Determine the (X, Y) coordinate at the center of the cell enclosing the given text.  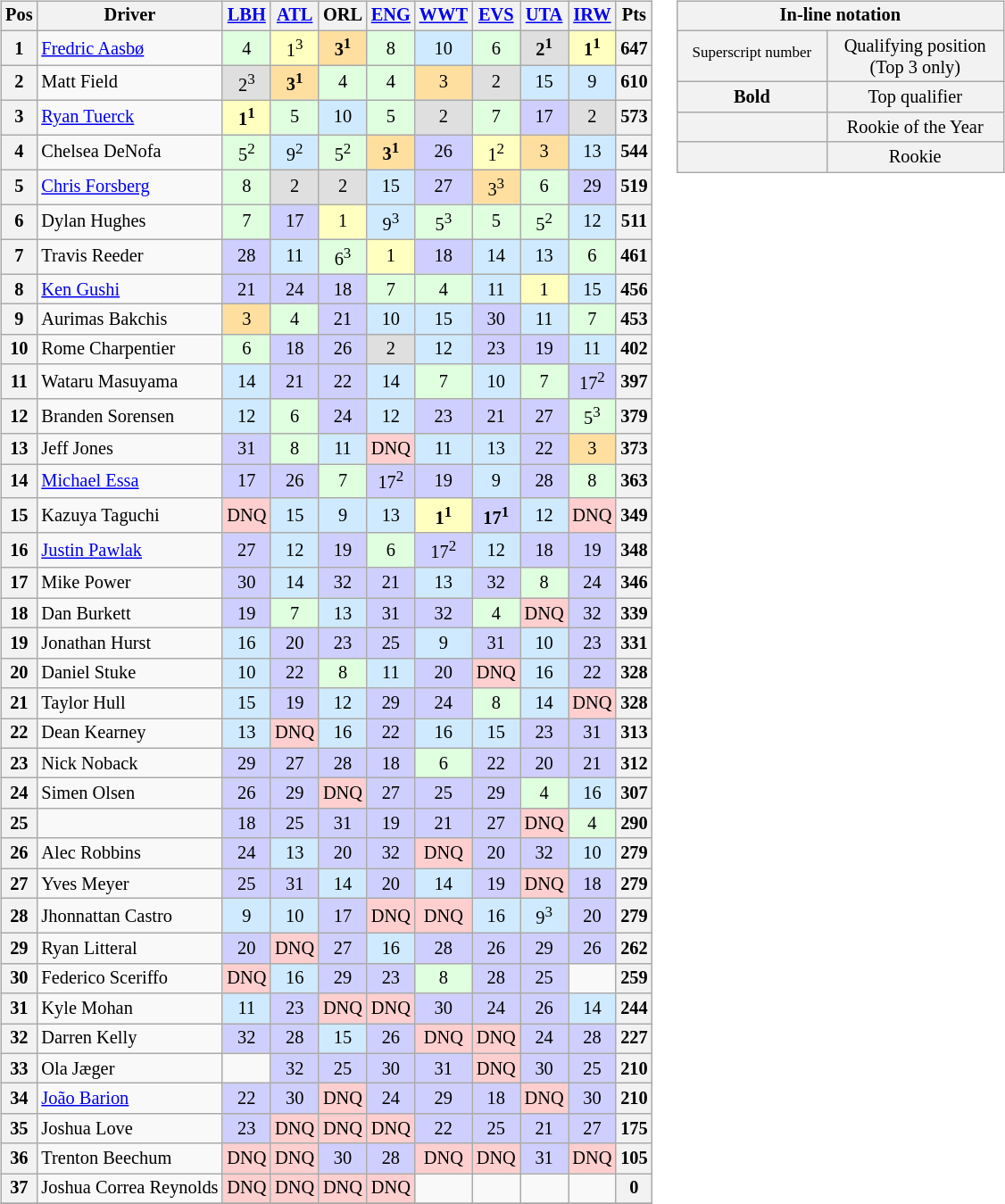
63 (343, 257)
Jhonnattan Castro (129, 916)
610 (634, 82)
ENG (391, 16)
Yves Meyer (129, 884)
João Barion (129, 1099)
Branden Sorensen (129, 416)
312 (634, 763)
Ryan Litteral (129, 949)
Driver (129, 16)
379 (634, 416)
Justin Pawlak (129, 550)
259 (634, 978)
290 (634, 824)
573 (634, 118)
244 (634, 1009)
Joshua Love (129, 1128)
Wataru Masuyama (129, 382)
647 (634, 48)
Qualifying position(Top 3 only) (915, 56)
37 (19, 1189)
373 (634, 449)
Bold (752, 97)
105 (634, 1158)
Ken Gushi (129, 289)
Kyle Mohan (129, 1009)
307 (634, 793)
339 (634, 613)
In-line notation (840, 16)
Superscript number (752, 56)
175 (634, 1128)
WWT (444, 16)
ORL (343, 16)
397 (634, 382)
Simen Olsen (129, 793)
Dean Kearney (129, 734)
Ola Jæger (129, 1068)
Pos (19, 16)
UTA (544, 16)
92 (295, 152)
Federico Sceriffo (129, 978)
35 (19, 1128)
Dan Burkett (129, 613)
Daniel Stuke (129, 673)
171 (496, 516)
IRW (592, 16)
Pts (634, 16)
Taylor Hull (129, 703)
348 (634, 550)
Rome Charpentier (129, 349)
Nick Noback (129, 763)
402 (634, 349)
544 (634, 152)
Aurimas Bakchis (129, 320)
363 (634, 482)
227 (634, 1038)
Kazuya Taguchi (129, 516)
313 (634, 734)
Jonathan Hurst (129, 644)
Chris Forsberg (129, 187)
346 (634, 583)
Rookie of the Year (915, 128)
36 (19, 1158)
LBH (246, 16)
Mike Power (129, 583)
Joshua Correa Reynolds (129, 1189)
Fredric Aasbø (129, 48)
331 (634, 644)
Dylan Hughes (129, 221)
Chelsea DeNofa (129, 152)
Rookie (915, 157)
461 (634, 257)
Trenton Beechum (129, 1158)
453 (634, 320)
Ryan Tuerck (129, 118)
34 (19, 1099)
0 (634, 1189)
349 (634, 516)
Travis Reeder (129, 257)
Matt Field (129, 82)
511 (634, 221)
Darren Kelly (129, 1038)
ATL (295, 16)
Michael Essa (129, 482)
Top qualifier (915, 97)
262 (634, 949)
456 (634, 289)
519 (634, 187)
Jeff Jones (129, 449)
EVS (496, 16)
Alec Robbins (129, 853)
